For the text-containing cell, return its midpoint in (x, y) coordinate format. 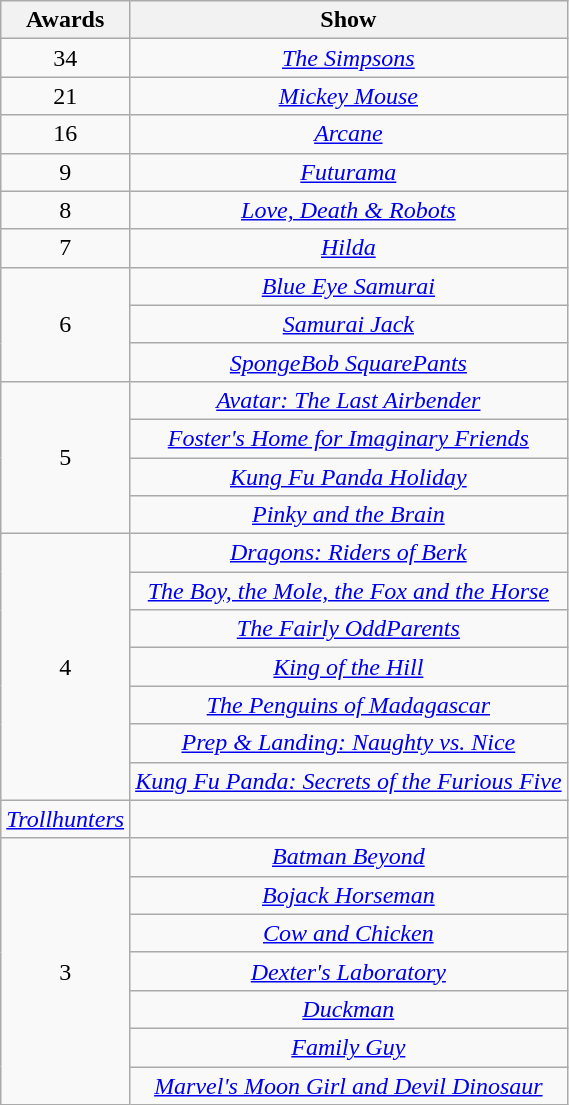
Kung Fu Panda Holiday (348, 477)
8 (66, 210)
Samurai Jack (348, 324)
Pinky and the Brain (348, 515)
5 (66, 457)
Prep & Landing: Naughty vs. Nice (348, 743)
21 (66, 96)
Futurama (348, 172)
The Fairly OddParents (348, 629)
Awards (66, 20)
Duckman (348, 1009)
SpongeBob SquarePants (348, 362)
34 (66, 58)
Batman Beyond (348, 857)
9 (66, 172)
Cow and Chicken (348, 933)
The Simpsons (348, 58)
Dragons: Riders of Berk (348, 553)
3 (66, 971)
7 (66, 248)
Dexter's Laboratory (348, 971)
Family Guy (348, 1047)
Show (348, 20)
King of the Hill (348, 667)
Trollhunters (66, 819)
Avatar: The Last Airbender (348, 400)
4 (66, 667)
6 (66, 324)
Blue Eye Samurai (348, 286)
16 (66, 134)
The Penguins of Madagascar (348, 705)
Kung Fu Panda: Secrets of the Furious Five (348, 781)
Arcane (348, 134)
Love, Death & Robots (348, 210)
Foster's Home for Imaginary Friends (348, 438)
Hilda (348, 248)
Marvel's Moon Girl and Devil Dinosaur (348, 1085)
Bojack Horseman (348, 895)
Mickey Mouse (348, 96)
The Boy, the Mole, the Fox and the Horse (348, 591)
